Capture the cell that displays the provided text and extract its [x, y] central coordinate. 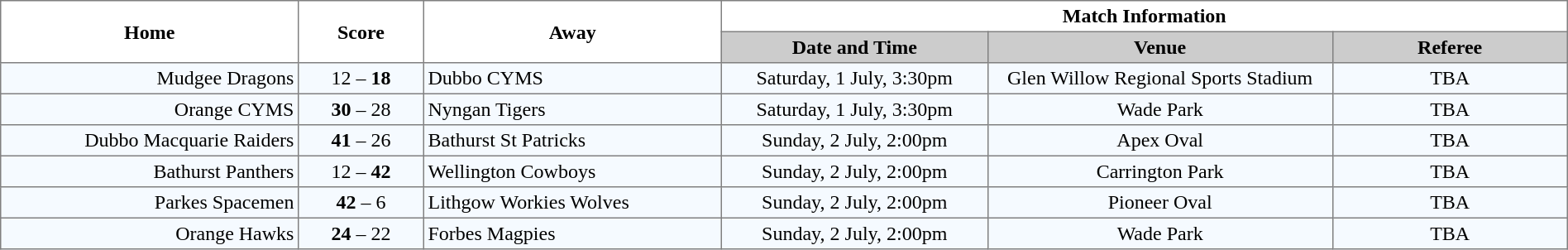
Wellington Cowboys [572, 171]
Orange CYMS [150, 109]
Apex Oval [1159, 141]
Date and Time [854, 47]
Referee [1450, 47]
12 – 42 [361, 171]
Venue [1159, 47]
Carrington Park [1159, 171]
41 – 26 [361, 141]
Parkes Spacemen [150, 203]
Bathurst Panthers [150, 171]
30 – 28 [361, 109]
Score [361, 31]
Bathurst St Patricks [572, 141]
Lithgow Workies Wolves [572, 203]
Home [150, 31]
24 – 22 [361, 233]
Match Information [1145, 17]
Glen Willow Regional Sports Stadium [1159, 79]
Mudgee Dragons [150, 79]
Away [572, 31]
12 – 18 [361, 79]
Dubbo CYMS [572, 79]
Dubbo Macquarie Raiders [150, 141]
Nyngan Tigers [572, 109]
42 – 6 [361, 203]
Forbes Magpies [572, 233]
Orange Hawks [150, 233]
Pioneer Oval [1159, 203]
